Pinpoint the cell where the given text exists, returning its [X, Y] midpoint coordinate. 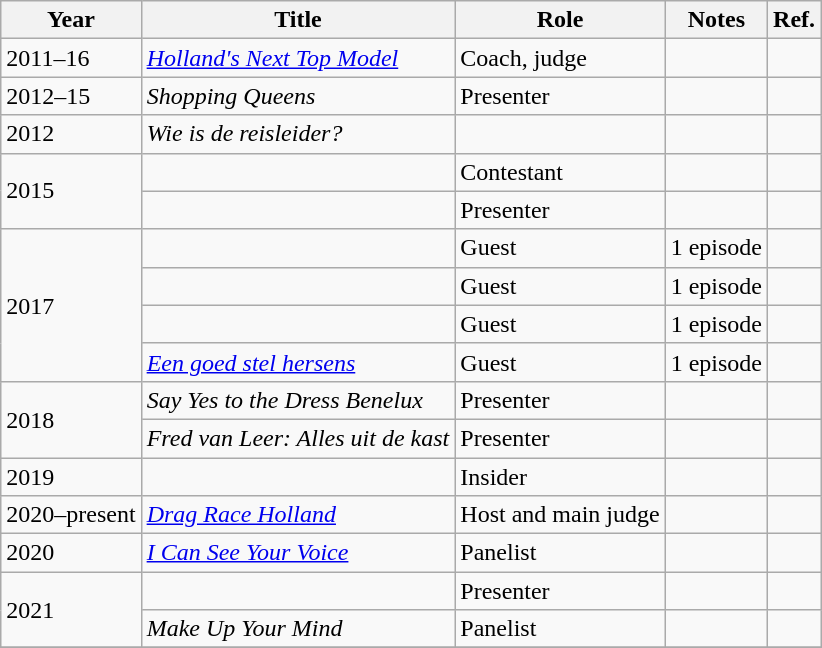
2020–present [71, 515]
Say Yes to the Dress Benelux [298, 400]
2020 [71, 553]
Wie is de reisleider? [298, 134]
Role [560, 20]
Shopping Queens [298, 96]
2015 [71, 191]
2018 [71, 419]
Ref. [794, 20]
2019 [71, 477]
Coach, judge [560, 58]
Fred van Leer: Alles uit de kast [298, 438]
Drag Race Holland [298, 515]
2012–15 [71, 96]
Host and main judge [560, 515]
2021 [71, 610]
Notes [716, 20]
2017 [71, 305]
2012 [71, 134]
Year [71, 20]
Holland's Next Top Model [298, 58]
2011–16 [71, 58]
Insider [560, 477]
Een goed stel hersens [298, 362]
Title [298, 20]
Make Up Your Mind [298, 629]
Contestant [560, 172]
I Can See Your Voice [298, 553]
